Identify which cell holds the provided text, then report its [X, Y] central coordinate. 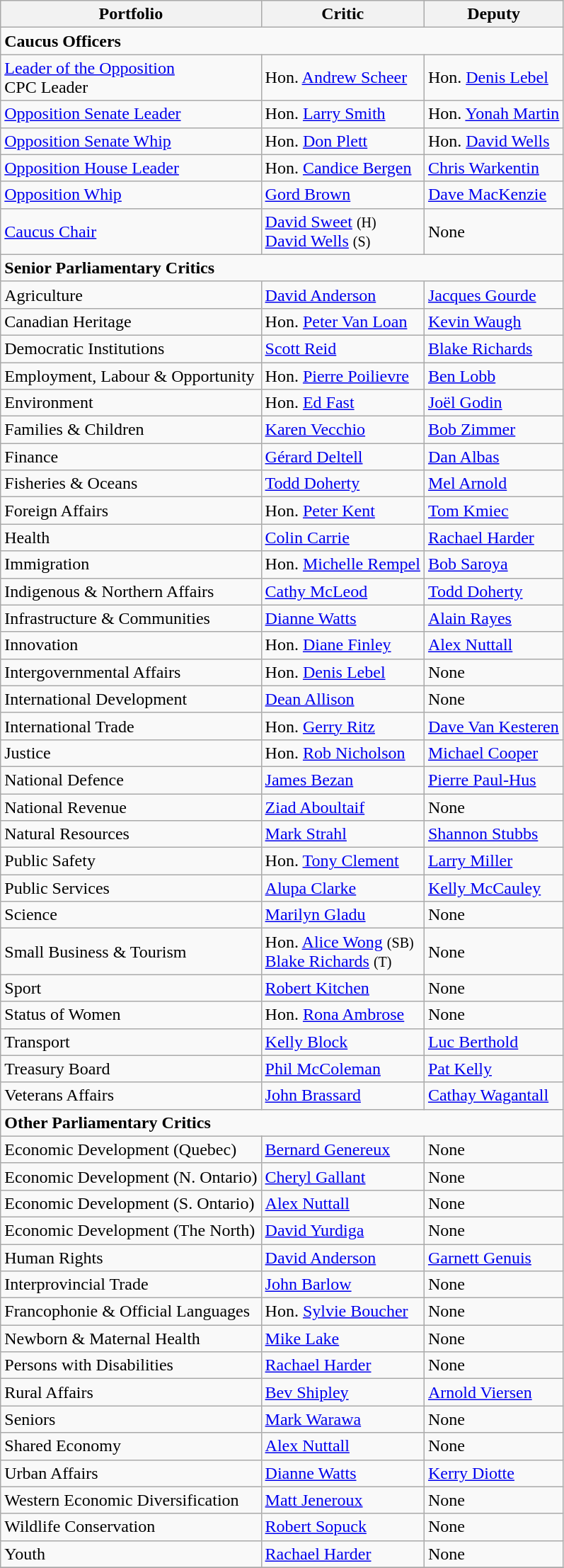
Economic Development (The North) [131, 1230]
Joël Godin [493, 403]
Pierre Paul-Hus [493, 780]
Garnett Genuis [493, 1257]
Kelly McCauley [493, 888]
Matt Jeneroux [343, 1500]
Economic Development (N. Ontario) [131, 1176]
Youth [131, 1554]
Shannon Stubbs [493, 834]
Sport [131, 988]
Blake Richards [493, 348]
Infrastructure & Communities [131, 618]
Opposition Senate Leader [131, 114]
Shared Economy [131, 1446]
Francophonie & Official Languages [131, 1312]
Chris Warkentin [493, 168]
Karen Vecchio [343, 430]
John Barlow [343, 1285]
Persons with Disabilities [131, 1365]
Innovation [131, 645]
Hon. Peter Kent [343, 511]
Caucus Officers [282, 41]
Leader of the OppositionCPC Leader [131, 78]
Jacques Gourde [493, 295]
Kerry Diotte [493, 1473]
Bob Zimmer [493, 430]
Mark Strahl [343, 834]
Kelly Block [343, 1042]
Science [131, 915]
Public Safety [131, 861]
Status of Women [131, 1015]
Gérard Deltell [343, 457]
Economic Development (S. Ontario) [131, 1203]
Other Parliamentary Critics [282, 1123]
Economic Development (Quebec) [131, 1149]
David Sweet (H)David Wells (S) [343, 231]
Hon. David Wells [493, 141]
Hon. Andrew Scheer [343, 78]
Tom Kmiec [493, 511]
John Brassard [343, 1096]
Robert Kitchen [343, 988]
Alupa Clarke [343, 888]
Larry Miller [493, 861]
Small Business & Tourism [131, 952]
Ben Lobb [493, 376]
Human Rights [131, 1257]
Marilyn Gladu [343, 915]
Hon. Yonah Martin [493, 114]
Natural Resources [131, 834]
Arnold Viersen [493, 1392]
Hon. Peter Van Loan [343, 322]
Phil McColeman [343, 1069]
International Development [131, 699]
Luc Berthold [493, 1042]
David Yurdiga [343, 1230]
Dave MacKenzie [493, 195]
Dean Allison [343, 699]
Finance [131, 457]
National Revenue [131, 807]
Western Economic Diversification [131, 1500]
Fisheries & Oceans [131, 484]
Hon. Rob Nicholson [343, 753]
Cathy McLeod [343, 591]
Democratic Institutions [131, 348]
Hon. Gerry Ritz [343, 726]
Treasury Board [131, 1069]
Intergovernmental Affairs [131, 672]
Mark Warawa [343, 1419]
Justice [131, 753]
Senior Parliamentary Critics [282, 268]
Deputy [493, 14]
Hon. Ed Fast [343, 403]
Opposition House Leader [131, 168]
Gord Brown [343, 195]
Veterans Affairs [131, 1096]
Public Services [131, 888]
Cheryl Gallant [343, 1176]
Hon. Rona Ambrose [343, 1015]
Opposition Whip [131, 195]
Indigenous & Northern Affairs [131, 591]
Hon. Michelle Rempel [343, 564]
Bev Shipley [343, 1392]
Hon. Candice Bergen [343, 168]
Hon. Alice Wong (SB) Blake Richards (T) [343, 952]
Wildlife Conservation [131, 1527]
National Defence [131, 780]
Hon. Pierre Poilievre [343, 376]
Seniors [131, 1419]
Scott Reid [343, 348]
Robert Sopuck [343, 1527]
Environment [131, 403]
Caucus Chair [131, 231]
Hon. Don Plett [343, 141]
Transport [131, 1042]
Foreign Affairs [131, 511]
Hon. Tony Clement [343, 861]
Opposition Senate Whip [131, 141]
Employment, Labour & Opportunity [131, 376]
Hon. Larry Smith [343, 114]
Families & Children [131, 430]
Dan Albas [493, 457]
Newborn & Maternal Health [131, 1339]
Bernard Genereux [343, 1149]
Dave Van Kesteren [493, 726]
Mike Lake [343, 1339]
Bob Saroya [493, 564]
Health [131, 538]
International Trade [131, 726]
Cathay Wagantall [493, 1096]
Agriculture [131, 295]
Urban Affairs [131, 1473]
Pat Kelly [493, 1069]
Alain Rayes [493, 618]
Hon. Diane Finley [343, 645]
Canadian Heritage [131, 322]
Mel Arnold [493, 484]
Immigration [131, 564]
Colin Carrie [343, 538]
Hon. Sylvie Boucher [343, 1312]
Portfolio [131, 14]
Interprovincial Trade [131, 1285]
Michael Cooper [493, 753]
Critic [343, 14]
James Bezan [343, 780]
Rural Affairs [131, 1392]
Kevin Waugh [493, 322]
Ziad Aboultaif [343, 807]
